Identify which cell holds the provided text, then report its [X, Y] central coordinate. 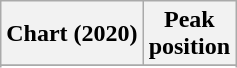
Chart (2020) [72, 34]
Peakposition [189, 34]
